Identify which cell holds the provided text, then report its [x, y] central coordinate. 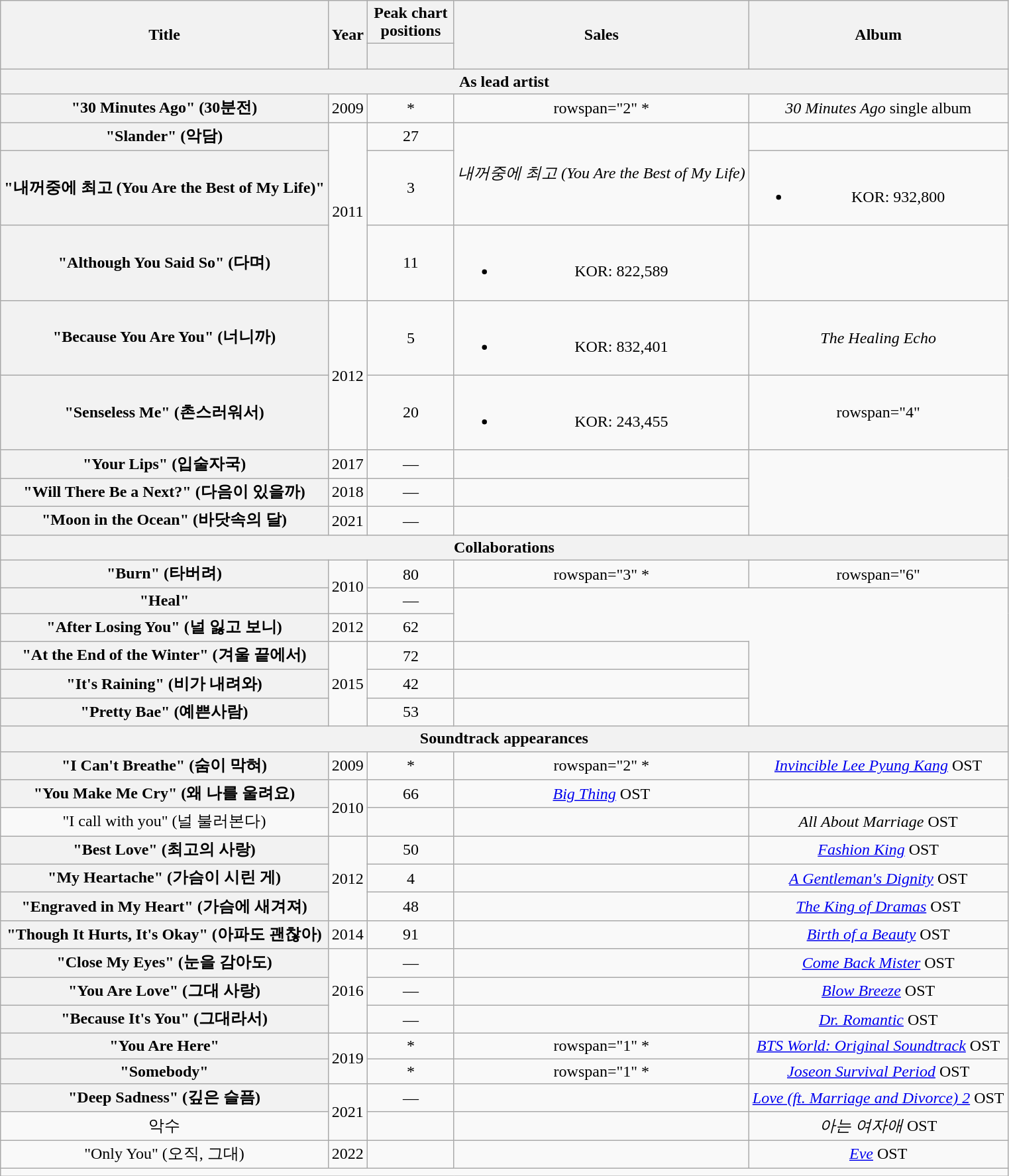
KOR: 822,589 [602, 262]
"After Losing You" (널 잃고 보니) [164, 628]
"Because It's You" (그대라서) [164, 1019]
"Because You Are You" (너니까) [164, 338]
"Engraved in My Heart" (가슴에 새겨져) [164, 906]
Album [878, 34]
"My Heartache" (가슴이 시린 게) [164, 879]
"Best Love" (최고의 사랑) [164, 851]
"Close My Eyes" (눈을 감아도) [164, 963]
KOR: 932,800 [878, 188]
rowspan="6" [878, 574]
42 [411, 684]
BTS World: Original Soundtrack OST [878, 1046]
rowspan="3" * [602, 574]
27 [411, 136]
Dr. Romantic OST [878, 1019]
The Healing Echo [878, 338]
80 [411, 574]
2018 [347, 493]
72 [411, 656]
The King of Dramas OST [878, 906]
91 [411, 934]
Soundtrack appearances [504, 739]
Come Back Mister OST [878, 963]
As lead artist [504, 81]
"I call with you" (널 불러본다) [164, 822]
"30 Minutes Ago" (30분전) [164, 109]
"You Are Here" [164, 1046]
"Pretty Bae" (예쁜사람) [164, 712]
Joseon Survival Period OST [878, 1071]
"It's Raining" (비가 내려와) [164, 684]
"Moon in the Ocean" (바닷속의 달) [164, 521]
53 [411, 712]
30 Minutes Ago single album [878, 109]
All About Marriage OST [878, 822]
"At the End of the Winter" (겨울 끝에서) [164, 656]
"내꺼중에 최고 (You Are the Best of My Life)" [164, 188]
"Somebody" [164, 1071]
A Gentleman's Dignity OST [878, 879]
Birth of a Beauty OST [878, 934]
Collaborations [504, 547]
2016 [347, 991]
Peak chart positions [411, 23]
5 [411, 338]
Love (ft. Marriage and Divorce) 2 OST [878, 1098]
Title [164, 34]
내꺼중에 최고 (You Are the Best of My Life) [602, 174]
악수 [164, 1126]
KOR: 832,401 [602, 338]
66 [411, 794]
아는 여자애 OST [878, 1126]
20 [411, 412]
2015 [347, 684]
"You Are Love" (그대 사랑) [164, 991]
62 [411, 628]
2022 [347, 1154]
Invincible Lee Pyung Kang OST [878, 766]
"Only You" (오직, 그대) [164, 1154]
"Burn" (타버려) [164, 574]
KOR: 243,455 [602, 412]
2011 [347, 211]
Year [347, 34]
Blow Breeze OST [878, 991]
2017 [347, 464]
50 [411, 851]
4 [411, 879]
"Senseless Me" (촌스러워서) [164, 412]
Eve OST [878, 1154]
3 [411, 188]
Sales [602, 34]
"Slander" (악담) [164, 136]
"I Can't Breathe" (숨이 막혀) [164, 766]
Big Thing OST [602, 794]
"Will There Be a Next?" (다음이 있을까) [164, 493]
Fashion King OST [878, 851]
"Deep Sadness" (깊은 슬픔) [164, 1098]
11 [411, 262]
"Though It Hurts, It's Okay" (아파도 괜찮아) [164, 934]
rowspan="4" [878, 412]
"Heal" [164, 601]
48 [411, 906]
"Your Lips" (입술자국) [164, 464]
2014 [347, 934]
2019 [347, 1059]
"You Make Me Cry" (왜 나를 울려요) [164, 794]
"Although You Said So" (다며) [164, 262]
